Pinpoint the cell where the given text exists, returning its (X, Y) midpoint coordinate. 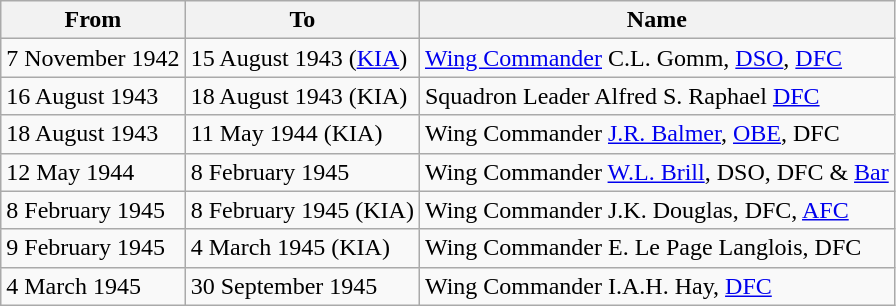
Wing Commander J.K. Douglas, DFC, AFC (656, 210)
Wing Commander J.R. Balmer, OBE, DFC (656, 134)
16 August 1943 (93, 96)
Wing Commander E. Le Page Langlois, DFC (656, 248)
Wing Commander W.L. Brill, DSO, DFC & Bar (656, 172)
18 August 1943 (93, 134)
8 February 1945 (KIA) (302, 210)
15 August 1943 (KIA) (302, 58)
12 May 1944 (93, 172)
30 September 1945 (302, 286)
Name (656, 20)
4 March 1945 (93, 286)
11 May 1944 (KIA) (302, 134)
To (302, 20)
Wing Commander I.A.H. Hay, DFC (656, 286)
18 August 1943 (KIA) (302, 96)
4 March 1945 (KIA) (302, 248)
From (93, 20)
Wing Commander C.L. Gomm, DSO, DFC (656, 58)
Squadron Leader Alfred S. Raphael DFC (656, 96)
9 February 1945 (93, 248)
7 November 1942 (93, 58)
